Detect which cell encompasses the target text, then output its [X, Y] center coordinate. 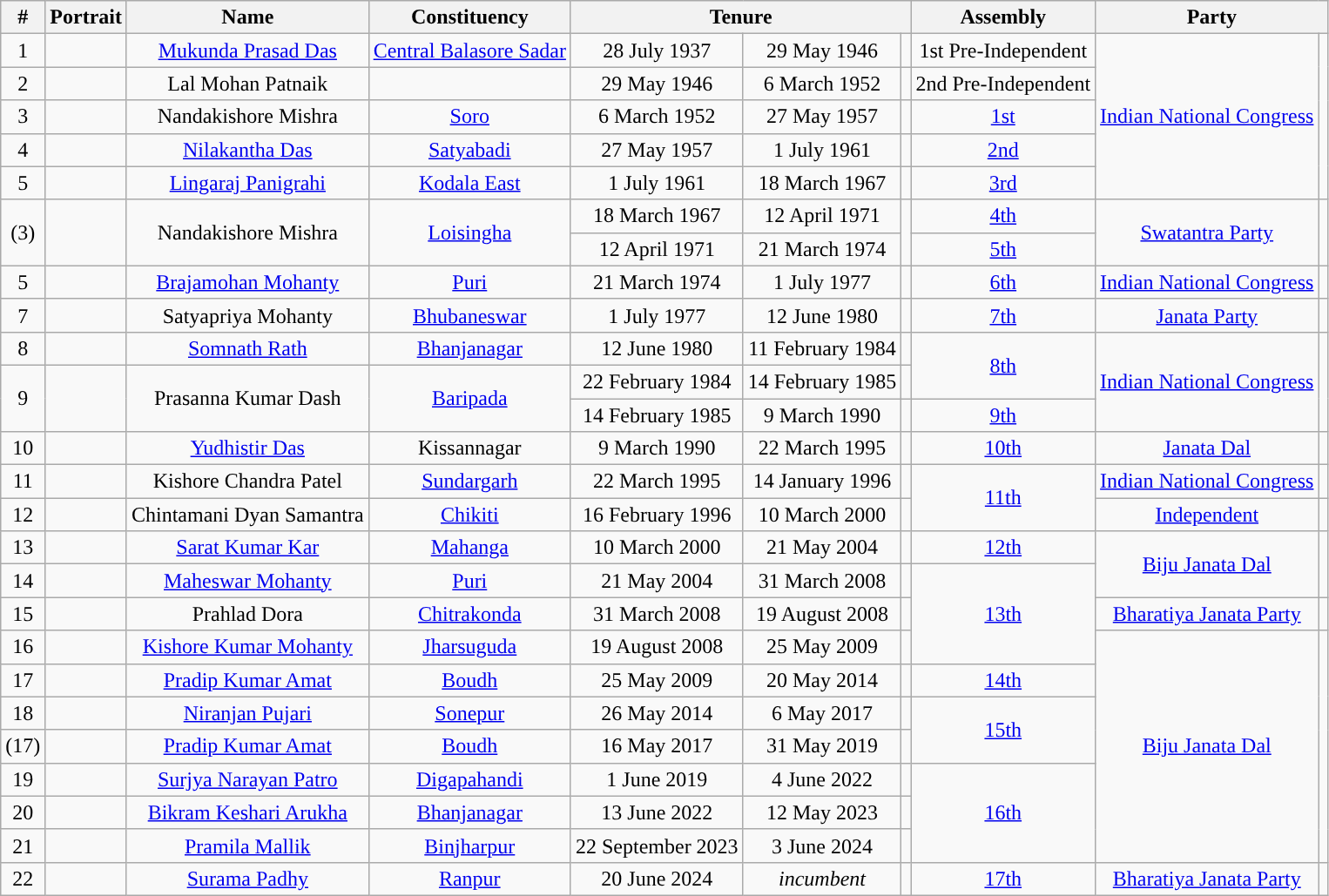
20 May 2014 [822, 680]
Bikram Keshari Arukha [247, 812]
1 June 2019 [657, 779]
Baripada [469, 398]
Independent [1207, 515]
Bhubaneswar [469, 315]
14 January 1996 [822, 482]
13th [1003, 614]
Ranpur [469, 879]
# [23, 17]
Nilakantha Das [247, 150]
17 [23, 680]
13 [23, 548]
Mukunda Prasad Das [247, 51]
10 [23, 448]
3rd [1003, 183]
Yudhistir Das [247, 448]
11th [1003, 498]
12th [1003, 548]
3 June 2024 [822, 845]
8 [23, 348]
2nd Pre-Independent [1003, 84]
Satyabadi [469, 150]
4th [1003, 216]
Satyapriya Mohanty [247, 315]
Chintamani Dyan Samantra [247, 515]
8th [1003, 365]
Party [1212, 17]
Kishore Kumar Mohanty [247, 647]
2 [23, 84]
11 February 1984 [822, 348]
Niranjan Pujari [247, 713]
Janata Dal [1207, 448]
Assembly [1003, 17]
Central Balasore Sadar [469, 51]
21 [23, 845]
1 [23, 51]
Sarat Kumar Kar [247, 548]
31 May 2019 [822, 746]
Brajamohan Mohanty [247, 282]
Chitrakonda [469, 614]
Maheswar Mohanty [247, 581]
Surjya Narayan Patro [247, 779]
Soro [469, 117]
13 June 2022 [657, 812]
19 [23, 779]
7th [1003, 315]
incumbent [822, 879]
Sundargarh [469, 482]
6 May 2017 [822, 713]
15th [1003, 730]
22 February 1984 [657, 381]
16 February 1996 [657, 515]
Kissannagar [469, 448]
12 May 2023 [822, 812]
Surama Padhy [247, 879]
(17) [23, 746]
2nd [1003, 150]
(3) [23, 232]
10th [1003, 448]
4 [23, 150]
Chikiti [469, 515]
Jharsuguda [469, 647]
15 [23, 614]
Kishore Chandra Patel [247, 482]
Lingaraj Panigrahi [247, 183]
20 June 2024 [657, 879]
Lal Mohan Patnaik [247, 84]
Portrait [86, 17]
14 [23, 581]
Kodala East [469, 183]
Prahlad Dora [247, 614]
11 [23, 482]
Constituency [469, 17]
7 [23, 315]
4 June 2022 [822, 779]
Loisingha [469, 232]
12 [23, 515]
Somnath Rath [247, 348]
Pramila Mallik [247, 845]
5th [1003, 249]
9th [1003, 415]
3 [23, 117]
Binjharpur [469, 845]
14th [1003, 680]
26 May 2014 [657, 713]
16 May 2017 [657, 746]
Tenure [740, 17]
28 July 1937 [657, 51]
Prasanna Kumar Dash [247, 398]
Sonepur [469, 713]
22 [23, 879]
22 September 2023 [657, 845]
1st [1003, 117]
Name [247, 17]
18 [23, 713]
17th [1003, 879]
Mahanga [469, 548]
9 [23, 398]
16 [23, 647]
1st Pre-Independent [1003, 51]
16th [1003, 812]
6th [1003, 282]
Swatantra Party [1207, 232]
Digapahandi [469, 779]
Janata Party [1207, 315]
20 [23, 812]
